Identify which cell holds the provided text, then report its [X, Y] central coordinate. 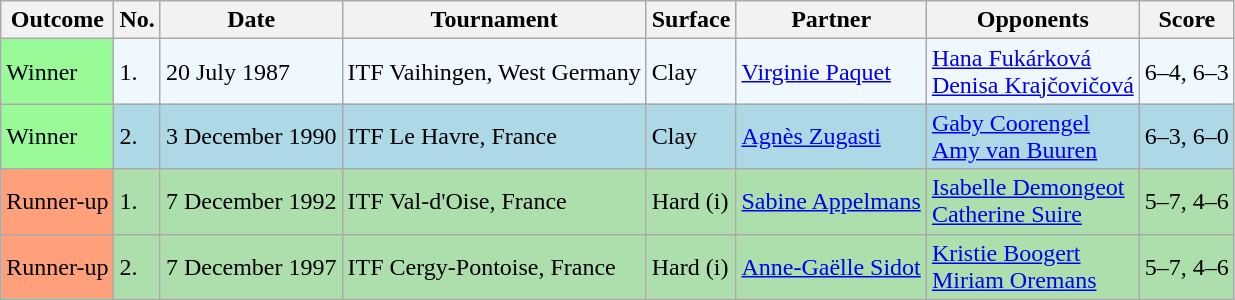
7 December 1997 [251, 266]
No. [137, 20]
ITF Val-d'Oise, France [494, 202]
Tournament [494, 20]
ITF Vaihingen, West Germany [494, 72]
Surface [691, 20]
Hana Fukárková Denisa Krajčovičová [1032, 72]
Kristie Boogert Miriam Oremans [1032, 266]
Anne-Gaëlle Sidot [831, 266]
Partner [831, 20]
Isabelle Demongeot Catherine Suire [1032, 202]
20 July 1987 [251, 72]
6–3, 6–0 [1186, 136]
Agnès Zugasti [831, 136]
Sabine Appelmans [831, 202]
ITF Le Havre, France [494, 136]
3 December 1990 [251, 136]
7 December 1992 [251, 202]
Opponents [1032, 20]
Gaby Coorengel Amy van Buuren [1032, 136]
Date [251, 20]
Score [1186, 20]
ITF Cergy-Pontoise, France [494, 266]
6–4, 6–3 [1186, 72]
Virginie Paquet [831, 72]
Outcome [58, 20]
